Output the [x, y] coordinate of the center of the cell containing the given text.  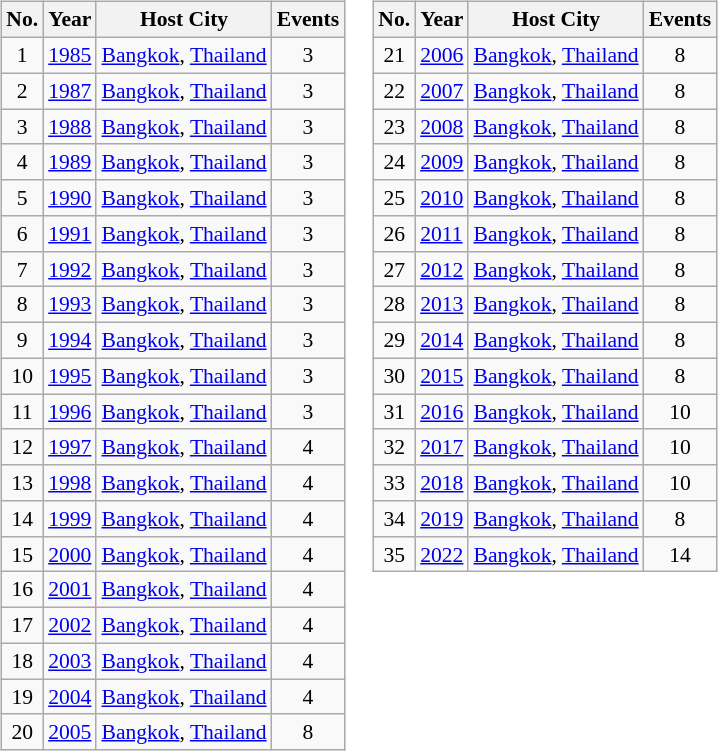
29 [394, 340]
2002 [70, 625]
2019 [442, 519]
1991 [70, 234]
2012 [442, 269]
2017 [442, 447]
1999 [70, 519]
2007 [442, 91]
1988 [70, 127]
26 [394, 234]
2016 [442, 412]
2000 [70, 554]
11 [22, 412]
1985 [70, 55]
15 [22, 554]
31 [394, 412]
2009 [442, 162]
2022 [442, 554]
1996 [70, 412]
2018 [442, 483]
2005 [70, 732]
2013 [442, 305]
1 [22, 55]
16 [22, 590]
21 [394, 55]
1992 [70, 269]
20 [22, 732]
2006 [442, 55]
2001 [70, 590]
34 [394, 519]
33 [394, 483]
28 [394, 305]
2003 [70, 661]
2010 [442, 198]
2011 [442, 234]
1987 [70, 91]
17 [22, 625]
2008 [442, 127]
30 [394, 376]
1990 [70, 198]
7 [22, 269]
1989 [70, 162]
35 [394, 554]
22 [394, 91]
19 [22, 697]
2004 [70, 697]
2015 [442, 376]
1994 [70, 340]
1995 [70, 376]
2 [22, 91]
5 [22, 198]
32 [394, 447]
13 [22, 483]
9 [22, 340]
1993 [70, 305]
6 [22, 234]
27 [394, 269]
12 [22, 447]
1998 [70, 483]
1997 [70, 447]
25 [394, 198]
23 [394, 127]
2014 [442, 340]
24 [394, 162]
18 [22, 661]
